Output the (X, Y) coordinate of the center of the cell containing the given text.  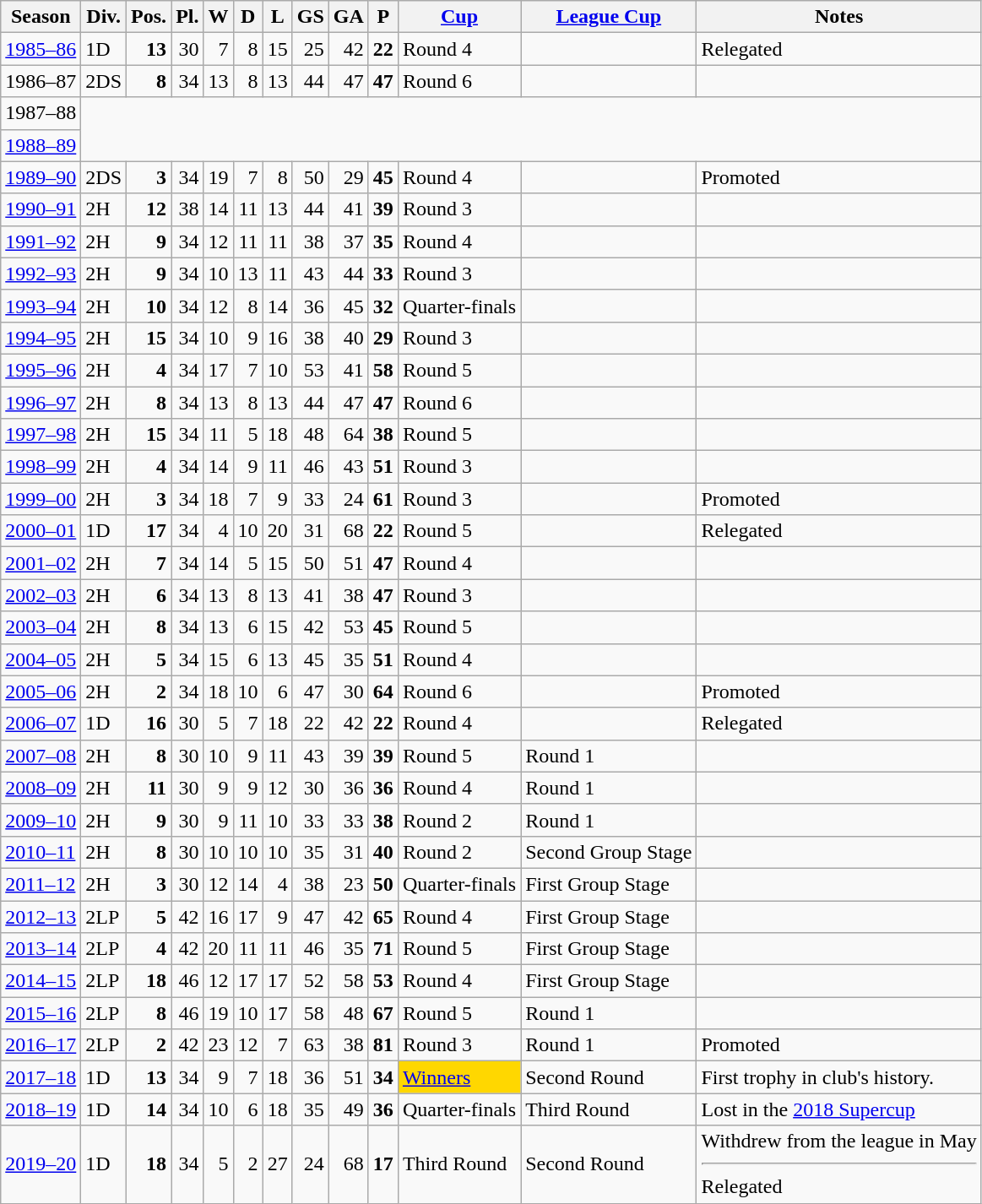
49 (348, 1109)
2018–19 (41, 1109)
1998–99 (41, 467)
61 (383, 499)
2001–02 (41, 563)
63 (311, 1045)
2012–13 (41, 916)
W (218, 17)
1985–86 (41, 49)
Pl. (187, 17)
1993–94 (41, 306)
Winners (459, 1077)
2010–11 (41, 852)
2005–06 (41, 691)
1986–87 (41, 81)
2006–07 (41, 724)
32 (383, 306)
First trophy in club's history. (839, 1077)
2015–16 (41, 1013)
2019–20 (41, 1164)
Div. (104, 17)
1987–88 (41, 113)
27 (277, 1164)
2000–01 (41, 531)
Withdrew from the league in MayRelegated (839, 1164)
1989–90 (41, 177)
Second Group Stage (609, 852)
P (383, 17)
Pos. (149, 17)
Cup (459, 17)
1990–91 (41, 209)
2003–04 (41, 627)
1995–96 (41, 370)
1997–98 (41, 435)
GS (311, 17)
2017–18 (41, 1077)
81 (383, 1045)
1992–93 (41, 274)
L (277, 17)
D (248, 17)
25 (311, 49)
2009–10 (41, 820)
1999–00 (41, 499)
71 (383, 949)
2014–15 (41, 981)
65 (383, 916)
1996–97 (41, 403)
2002–03 (41, 595)
2016–17 (41, 1045)
Notes (839, 17)
GA (348, 17)
Lost in the 2018 Supercup (839, 1109)
2011–12 (41, 884)
Season (41, 17)
2013–14 (41, 949)
52 (311, 981)
2008–09 (41, 788)
2004–05 (41, 659)
League Cup (609, 17)
67 (383, 1013)
1991–92 (41, 241)
2007–08 (41, 756)
1994–95 (41, 338)
1988–89 (41, 145)
37 (348, 241)
